Capture the cell that displays the provided text and extract its [X, Y] central coordinate. 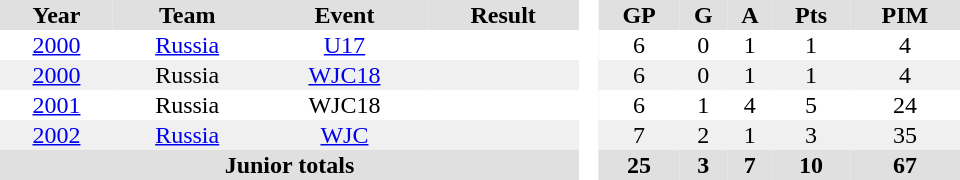
Team [187, 15]
Junior totals [290, 165]
Result [504, 15]
Pts [811, 15]
10 [811, 165]
G [703, 15]
PIM [905, 15]
2001 [56, 105]
67 [905, 165]
WJC [344, 135]
5 [811, 105]
Event [344, 15]
A [750, 15]
GP [639, 15]
24 [905, 105]
25 [639, 165]
Year [56, 15]
35 [905, 135]
U17 [344, 45]
2 [703, 135]
2002 [56, 135]
